Pinpoint the cell where the given text exists, returning its (X, Y) midpoint coordinate. 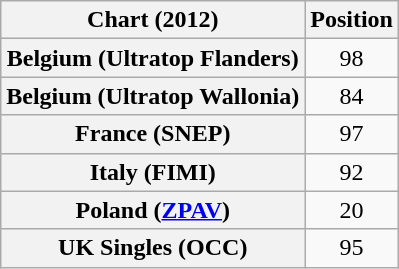
92 (352, 172)
20 (352, 210)
84 (352, 96)
97 (352, 134)
Poland (ZPAV) (153, 210)
France (SNEP) (153, 134)
Position (352, 20)
95 (352, 248)
UK Singles (OCC) (153, 248)
98 (352, 58)
Italy (FIMI) (153, 172)
Chart (2012) (153, 20)
Belgium (Ultratop Wallonia) (153, 96)
Belgium (Ultratop Flanders) (153, 58)
